Extract the [x, y] coordinate from the center of the cell holding the provided text.  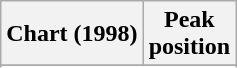
Chart (1998) [72, 34]
Peakposition [189, 34]
